For the text-containing cell, return its midpoint in [X, Y] coordinate format. 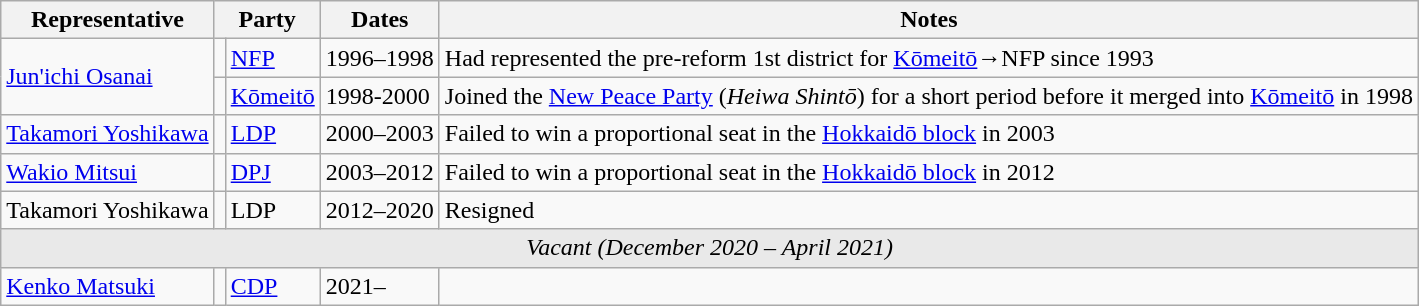
Dates [380, 20]
DPJ [272, 172]
Kōmeitō [272, 96]
2012–2020 [380, 210]
Failed to win a proportional seat in the Hokkaidō block in 2003 [928, 134]
Had represented the pre-reform 1st district for Kōmeitō→NFP since 1993 [928, 58]
1996–1998 [380, 58]
NFP [272, 58]
Kenko Matsuki [108, 286]
CDP [272, 286]
Jun'ichi Osanai [108, 77]
Vacant (December 2020 – April 2021) [710, 248]
Party [267, 20]
Resigned [928, 210]
2003–2012 [380, 172]
Failed to win a proportional seat in the Hokkaidō block in 2012 [928, 172]
Representative [108, 20]
2000–2003 [380, 134]
Joined the New Peace Party (Heiwa Shintō) for a short period before it merged into Kōmeitō in 1998 [928, 96]
1998-2000 [380, 96]
Wakio Mitsui [108, 172]
2021– [380, 286]
Notes [928, 20]
